Scan for the cell matching the given text and deliver its (x, y) coordinate at center. 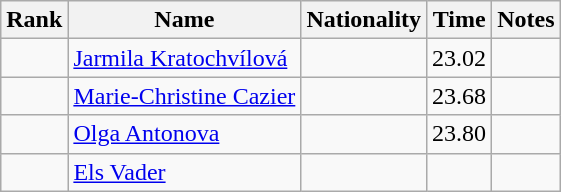
Nationality (364, 20)
23.80 (460, 134)
Jarmila Kratochvílová (184, 58)
23.68 (460, 96)
Marie-Christine Cazier (184, 96)
Time (460, 20)
Els Vader (184, 172)
23.02 (460, 58)
Rank (34, 20)
Name (184, 20)
Notes (526, 20)
Olga Antonova (184, 134)
